Scan for the cell matching the given text and deliver its [X, Y] coordinate at center. 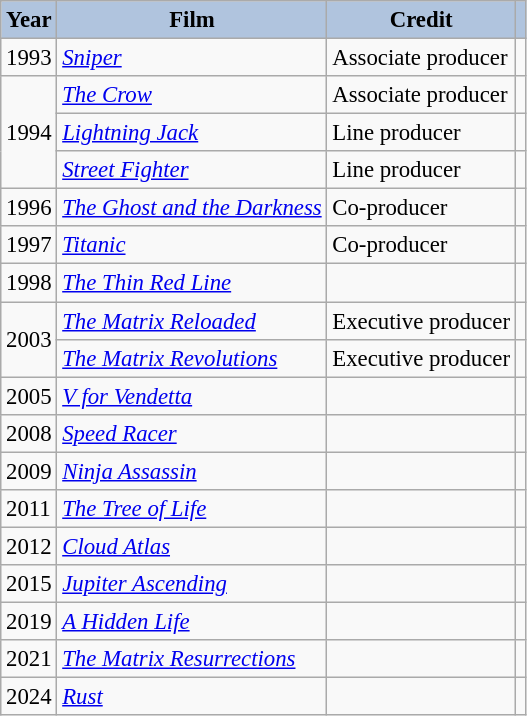
2019 [29, 621]
1994 [29, 132]
Lightning Jack [192, 133]
Jupiter Ascending [192, 584]
Titanic [192, 245]
Credit [421, 20]
1996 [29, 208]
Year [29, 20]
2012 [29, 546]
Street Fighter [192, 170]
1997 [29, 245]
Cloud Atlas [192, 546]
Rust [192, 697]
The Matrix Reloaded [192, 321]
A Hidden Life [192, 621]
Speed Racer [192, 433]
1998 [29, 283]
The Ghost and the Darkness [192, 208]
2021 [29, 659]
Sniper [192, 58]
Film [192, 20]
2009 [29, 471]
2015 [29, 584]
2005 [29, 396]
1993 [29, 58]
V for Vendetta [192, 396]
Ninja Assassin [192, 471]
The Crow [192, 95]
2011 [29, 509]
The Thin Red Line [192, 283]
The Tree of Life [192, 509]
2003 [29, 340]
2008 [29, 433]
The Matrix Revolutions [192, 358]
2024 [29, 697]
The Matrix Resurrections [192, 659]
